Provide the [X, Y] coordinate of the cell's center where the given text is located.  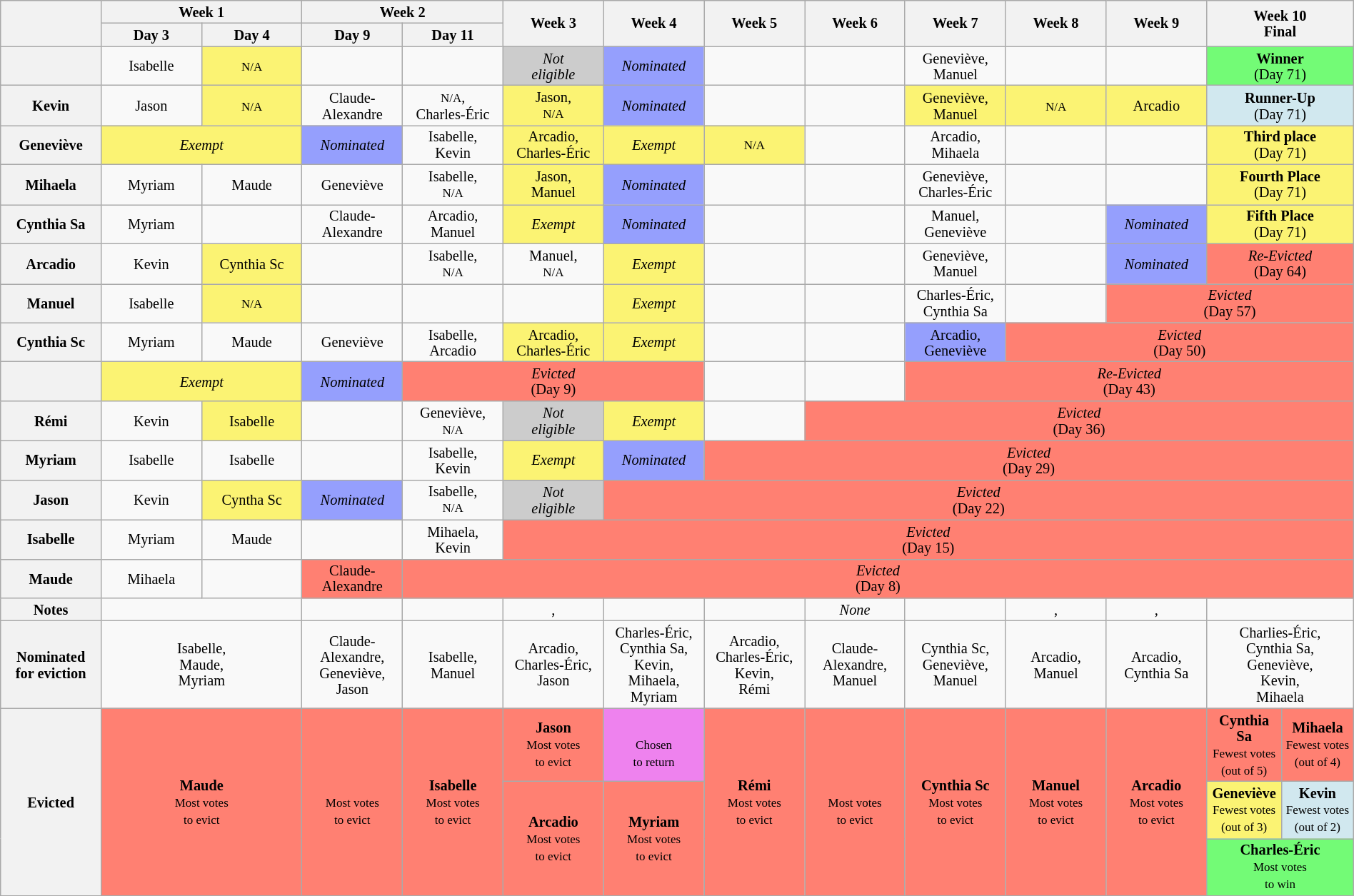
Re-Evicted(Day 43) [1129, 381]
Winner(Day 71) [1280, 66]
Rémi Most votesto evict [754, 802]
Evicted(Day 9) [553, 381]
Week 8 [1055, 23]
Chosento return [654, 745]
Fourth Place(Day 71) [1280, 184]
Week 7 [956, 23]
Evicted(Day 8) [878, 578]
Jason Most votesto evict [553, 745]
Third place(Day 71) [1280, 144]
Manuel Most votesto evict [1055, 802]
Nominatedfor eviction [51, 665]
Charlies-Éric,Cynthia Sa,Geneviève,Kevin,Mihaela [1280, 665]
Myriam Most votesto evict [654, 838]
Runner-Up(Day 71) [1280, 105]
GenevièveFewest votes(out of 3) [1244, 810]
Isabelle,Arcadio [453, 343]
Mihaela,Kevin [453, 540]
Evicted(Day 29) [1028, 460]
Day 11 [453, 34]
Geneviève,Charles-Éric [956, 184]
Isabelle,Maude,Myriam [201, 665]
Arcadio,Cynthia Sa [1157, 665]
Cynthia Sc Most votesto evict [956, 802]
Week 3 [553, 23]
Charles-Éric,Cynthia Sa,Kevin,Mihaela,Myriam [654, 665]
Week 5 [754, 23]
None [856, 609]
Isabelle Most votesto evict [453, 802]
Manuel,Geneviève [956, 224]
Charles-ÉricMost votesto win [1280, 867]
Fifth Place(Day 71) [1280, 224]
Claude-Alexandre,Manuel [856, 665]
Manuel [51, 303]
Week 4 [654, 23]
Cynthia Sa Fewest votes(out of 5) [1244, 745]
Day 9 [353, 34]
MihaelaFewest votes(out of 4) [1318, 745]
Evicted(Day 57) [1230, 303]
Manuel,N/A [553, 263]
Week 2 [403, 11]
Arcadio,Charles-Éric,Kevin,Rémi [754, 665]
Evicted(Day 50) [1180, 343]
Week 6 [856, 23]
Evicted(Day 15) [928, 540]
Arcadio,Geneviève [956, 343]
Notes [51, 609]
Evicted [51, 802]
Week 9 [1157, 23]
Day 4 [251, 34]
Arcadio,Mihaela [956, 144]
Maude Most votesto evict [201, 802]
N/A,Charles-Éric [453, 105]
Claude-Alexandre,Geneviève,Jason [353, 665]
Jason,N/A [553, 105]
Geneviève,N/A [453, 421]
Day 3 [151, 34]
KevinFewest votes(out of 2) [1318, 810]
Cynthia Sc,Geneviève,Manuel [956, 665]
Week 10Final [1280, 23]
Charles-Éric,Cynthia Sa [956, 303]
Cynthia Sa [51, 224]
Evicted(Day 22) [978, 500]
Jason,Manuel [553, 184]
Rémi [51, 421]
Evicted(Day 36) [1080, 421]
Isabelle,Manuel [453, 665]
Week 1 [201, 11]
Re-Evicted(Day 64) [1280, 263]
Cyntha Sc [251, 500]
Arcadio,Charles-Éric,Jason [553, 665]
